Scan for the cell matching the given text and deliver its [X, Y] coordinate at center. 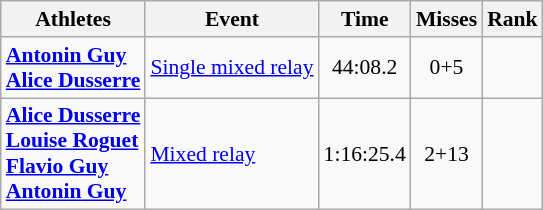
Time [365, 19]
Antonin GuyAlice Dusserre [74, 68]
Misses [446, 19]
Mixed relay [232, 154]
Alice DusserreLouise RoguetFlavio GuyAntonin Guy [74, 154]
1:16:25.4 [365, 154]
Athletes [74, 19]
44:08.2 [365, 68]
Rank [512, 19]
0+5 [446, 68]
2+13 [446, 154]
Single mixed relay [232, 68]
Event [232, 19]
